Provide the (X, Y) coordinate of the cell's center where the given text is located.  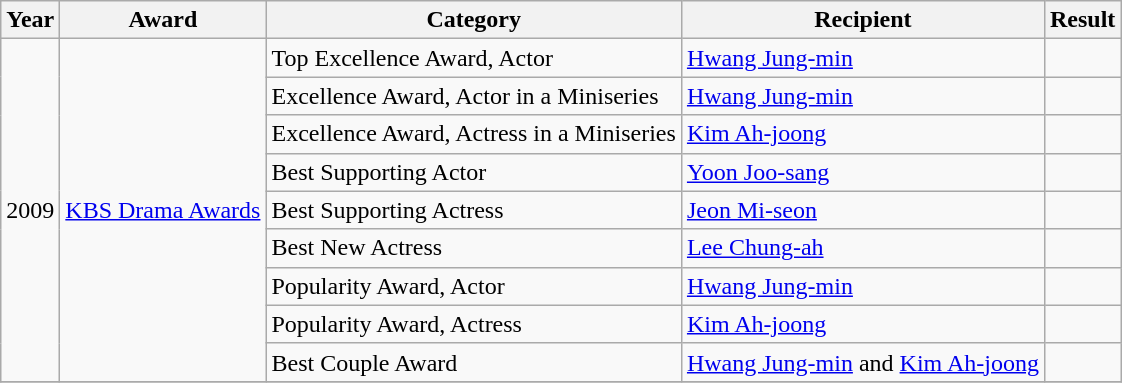
Award (163, 20)
Excellence Award, Actor in a Miniseries (474, 96)
Lee Chung-ah (862, 248)
Top Excellence Award, Actor (474, 58)
Result (1082, 20)
Year (30, 20)
Excellence Award, Actress in a Miniseries (474, 134)
Jeon Mi-seon (862, 210)
Best Supporting Actress (474, 210)
Best Couple Award (474, 362)
2009 (30, 210)
Category (474, 20)
KBS Drama Awards (163, 210)
Hwang Jung-min and Kim Ah-joong (862, 362)
Best New Actress (474, 248)
Popularity Award, Actor (474, 286)
Recipient (862, 20)
Yoon Joo-sang (862, 172)
Popularity Award, Actress (474, 324)
Best Supporting Actor (474, 172)
